Capture the cell that displays the provided text and extract its [x, y] central coordinate. 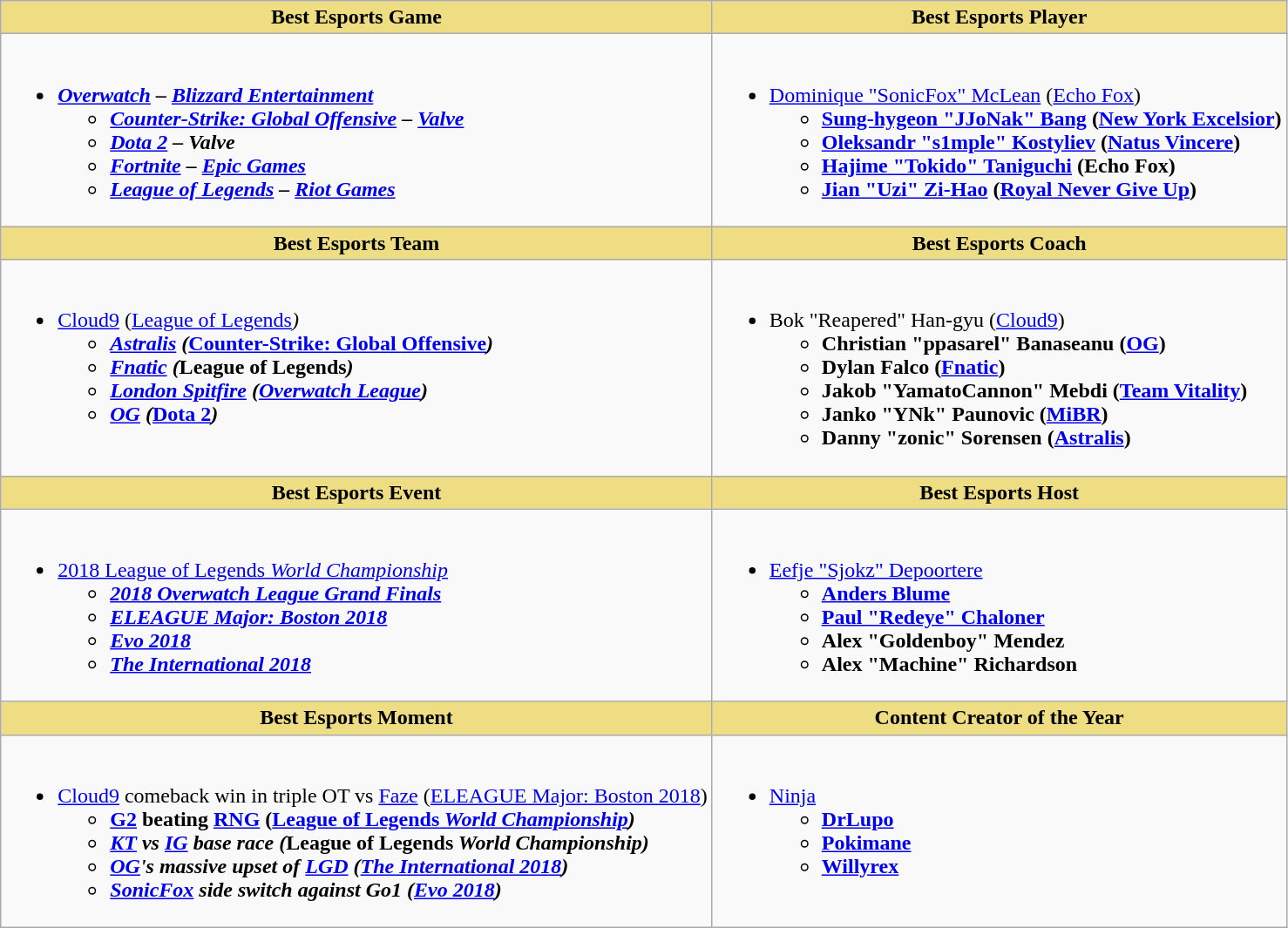
2018 League of Legends World Championship2018 Overwatch League Grand FinalsELEAGUE Major: Boston 2018Evo 2018The International 2018 [357, 605]
Best Esports Team [357, 243]
Best Esports Player [999, 17]
Cloud9 (League of Legends)Astralis (Counter-Strike: Global Offensive)Fnatic (League of Legends)London Spitfire (Overwatch League)OG (Dota 2) [357, 368]
Best Esports Event [357, 492]
Best Esports Moment [357, 718]
Best Esports Game [357, 17]
Best Esports Coach [999, 243]
Eefje "Sjokz" DepoortereAnders BlumePaul "Redeye" ChalonerAlex "Goldenboy" MendezAlex "Machine" Richardson [999, 605]
NinjaDrLupoPokimaneWillyrex [999, 831]
Overwatch – Blizzard EntertainmentCounter-Strike: Global Offensive – ValveDota 2 – ValveFortnite – Epic GamesLeague of Legends – Riot Games [357, 131]
Content Creator of the Year [999, 718]
Best Esports Host [999, 492]
